Identify which cell holds the provided text, then report its [X, Y] central coordinate. 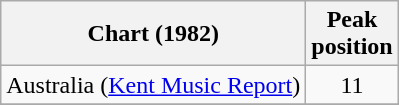
Peakposition [352, 34]
Chart (1982) [154, 34]
Australia (Kent Music Report) [154, 85]
11 [352, 85]
